Pinpoint the cell where the given text exists, returning its [X, Y] midpoint coordinate. 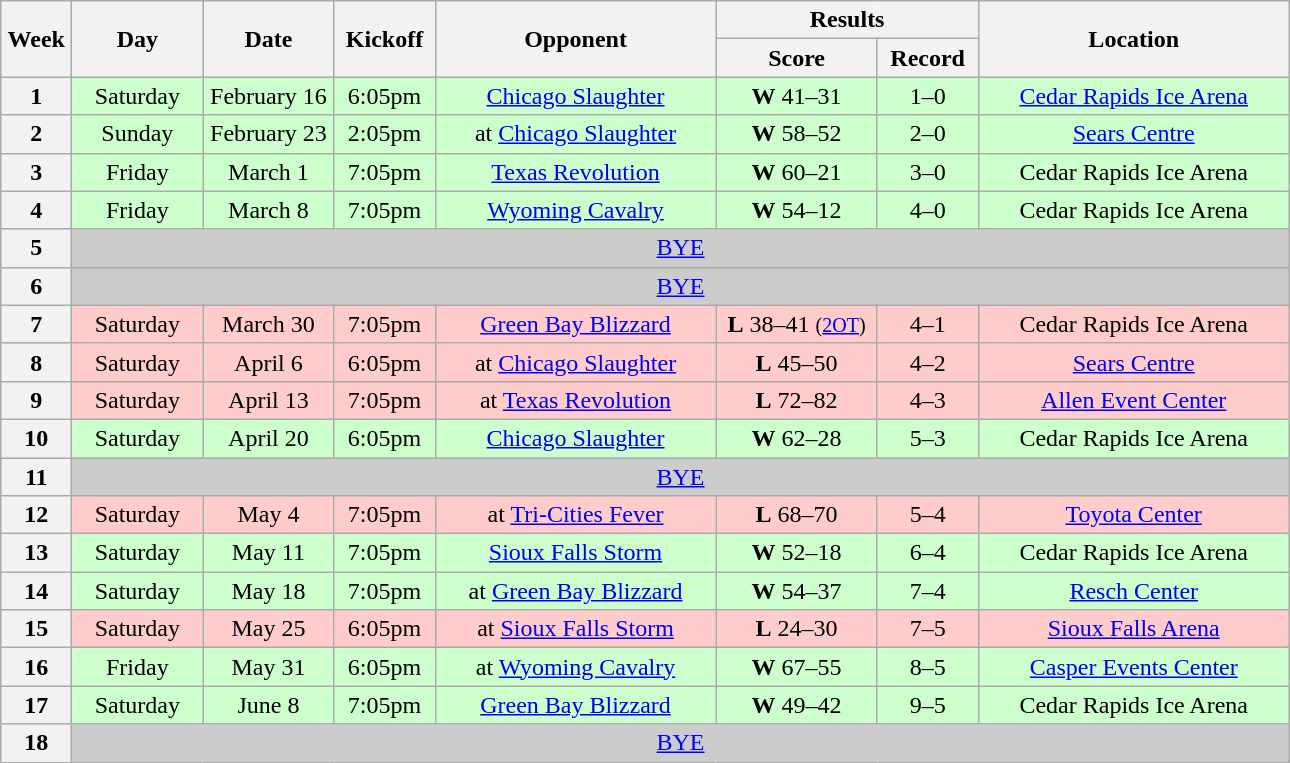
at Green Bay Blizzard [576, 591]
2:05pm [384, 134]
13 [36, 553]
Resch Center [1134, 591]
W 67–55 [796, 667]
12 [36, 515]
8–5 [928, 667]
Kickoff [384, 39]
9 [36, 400]
7–4 [928, 591]
5–3 [928, 438]
February 16 [268, 96]
16 [36, 667]
11 [36, 477]
4–0 [928, 210]
May 31 [268, 667]
April 6 [268, 362]
L 68–70 [796, 515]
L 45–50 [796, 362]
Sioux Falls Arena [1134, 629]
at Tri-Cities Fever [576, 515]
17 [36, 705]
W 58–52 [796, 134]
4–3 [928, 400]
Opponent [576, 39]
4 [36, 210]
Score [796, 58]
May 18 [268, 591]
April 20 [268, 438]
Results [847, 20]
at Wyoming Cavalry [576, 667]
L 38–41 (2OT) [796, 324]
3 [36, 172]
5–4 [928, 515]
June 8 [268, 705]
W 62–28 [796, 438]
at Sioux Falls Storm [576, 629]
18 [36, 743]
Sunday [138, 134]
April 13 [268, 400]
W 49–42 [796, 705]
Date [268, 39]
May 25 [268, 629]
6–4 [928, 553]
Allen Event Center [1134, 400]
2 [36, 134]
May 4 [268, 515]
6 [36, 286]
Texas Revolution [576, 172]
1–0 [928, 96]
at Texas Revolution [576, 400]
1 [36, 96]
W 54–37 [796, 591]
14 [36, 591]
8 [36, 362]
4–2 [928, 362]
Casper Events Center [1134, 667]
W 60–21 [796, 172]
Toyota Center [1134, 515]
Week [36, 39]
Sioux Falls Storm [576, 553]
February 23 [268, 134]
15 [36, 629]
L 24–30 [796, 629]
7 [36, 324]
7–5 [928, 629]
10 [36, 438]
March 8 [268, 210]
March 1 [268, 172]
Record [928, 58]
Location [1134, 39]
L 72–82 [796, 400]
W 41–31 [796, 96]
9–5 [928, 705]
W 54–12 [796, 210]
3–0 [928, 172]
Day [138, 39]
4–1 [928, 324]
5 [36, 248]
W 52–18 [796, 553]
March 30 [268, 324]
2–0 [928, 134]
Wyoming Cavalry [576, 210]
May 11 [268, 553]
